Extract the [x, y] coordinate from the center of the cell holding the provided text.  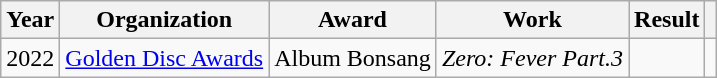
Award [353, 20]
2022 [30, 58]
Year [30, 20]
Album Bonsang [353, 58]
Work [532, 20]
Golden Disc Awards [164, 58]
Result [667, 20]
Zero: Fever Part.3 [532, 58]
Organization [164, 20]
